Identify which cell holds the provided text, then report its [X, Y] central coordinate. 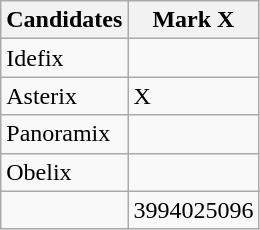
3994025096 [194, 210]
Asterix [64, 96]
Mark X [194, 20]
Idefix [64, 58]
Obelix [64, 172]
X [194, 96]
Candidates [64, 20]
Panoramix [64, 134]
